Detect which cell encompasses the target text, then output its [x, y] center coordinate. 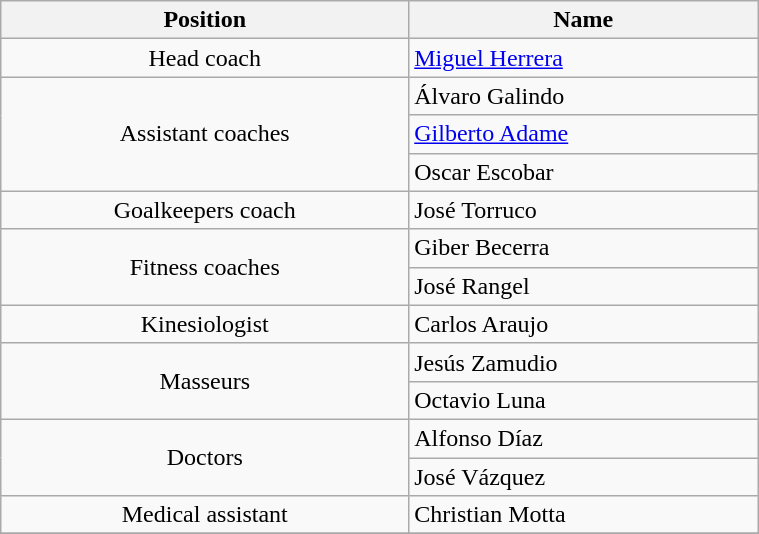
Christian Motta [584, 515]
Gilberto Adame [584, 134]
Assistant coaches [205, 134]
Doctors [205, 457]
Jesús Zamudio [584, 362]
Alfonso Díaz [584, 438]
Oscar Escobar [584, 172]
Giber Becerra [584, 248]
Masseurs [205, 381]
Head coach [205, 58]
Kinesiologist [205, 324]
Carlos Araujo [584, 324]
Medical assistant [205, 515]
José Rangel [584, 286]
José Vázquez [584, 477]
Álvaro Galindo [584, 96]
Name [584, 20]
Fitness coaches [205, 267]
Miguel Herrera [584, 58]
Octavio Luna [584, 400]
Position [205, 20]
José Torruco [584, 210]
Goalkeepers coach [205, 210]
